Output the [X, Y] coordinate of the center of the cell containing the given text.  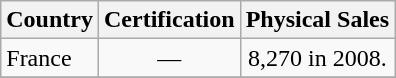
Country [50, 20]
8,270 in 2008. [317, 58]
Physical Sales [317, 20]
Certification [169, 20]
— [169, 58]
France [50, 58]
